Pinpoint the cell where the given text exists, returning its (X, Y) midpoint coordinate. 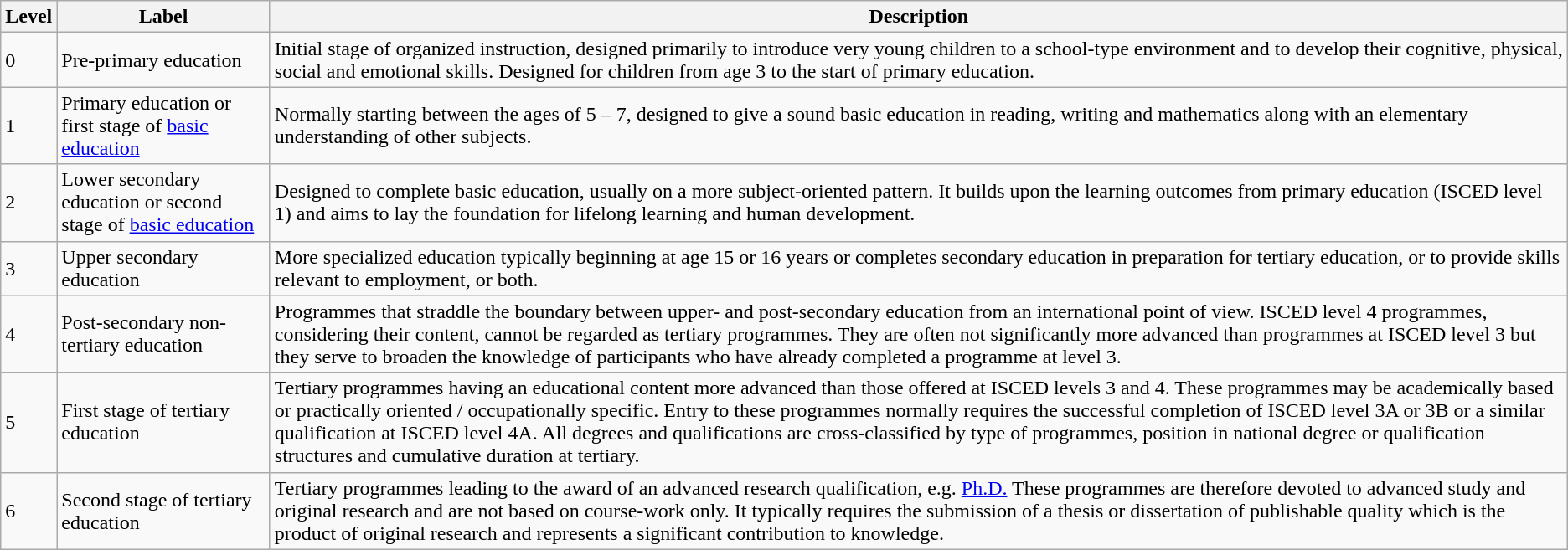
Description (918, 17)
4 (28, 334)
3 (28, 268)
Upper secondary education (164, 268)
Primary education or first stage of basic education (164, 126)
Lower secondary education or second stage of basic education (164, 203)
0 (28, 60)
First stage of tertiary education (164, 422)
Label (164, 17)
Level (28, 17)
1 (28, 126)
2 (28, 203)
5 (28, 422)
6 (28, 511)
Post-secondary non-tertiary education (164, 334)
Second stage of tertiary education (164, 511)
Pre-primary education (164, 60)
